From the cell containing the given text, extract its center point as [X, Y] coordinate. 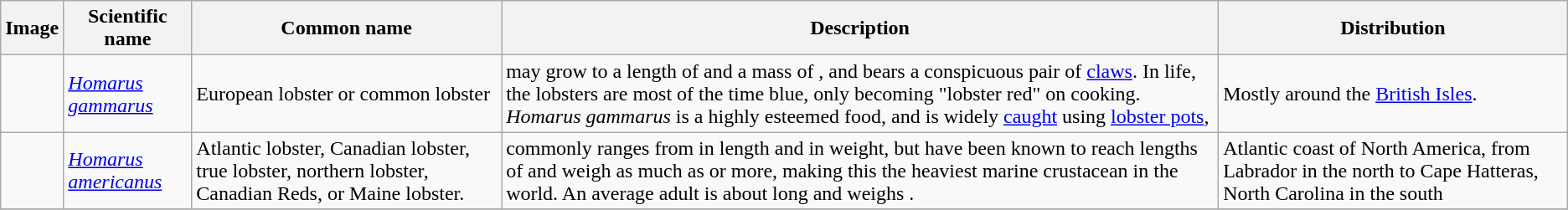
Atlantic coast of North America, from Labrador in the north to Cape Hatteras, North Carolina in the south [1394, 171]
Homarus gammarus [127, 94]
Distribution [1394, 28]
Mostly around the British Isles. [1394, 94]
Image [32, 28]
European lobster or common lobster [347, 94]
Scientific name [127, 28]
Description [860, 28]
Atlantic lobster, Canadian lobster, true lobster, northern lobster, Canadian Reds, or Maine lobster. [347, 171]
Homarus americanus [127, 171]
Common name [347, 28]
